Locate the cell with the specified text and output its (X, Y) center coordinate. 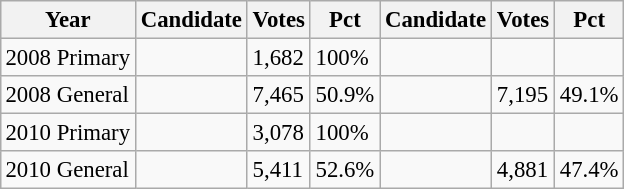
2008 Primary (68, 57)
Year (68, 20)
5,411 (278, 170)
2010 Primary (68, 133)
7,195 (524, 95)
49.1% (588, 95)
1,682 (278, 57)
7,465 (278, 95)
2008 General (68, 95)
4,881 (524, 170)
50.9% (344, 95)
52.6% (344, 170)
2010 General (68, 170)
3,078 (278, 133)
47.4% (588, 170)
